Provide the [x, y] coordinate of the cell's center where the given text is located.  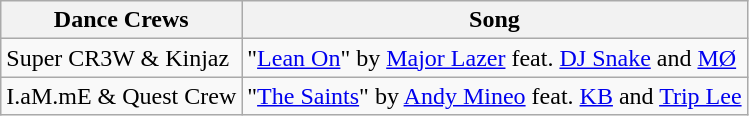
Dance Crews [122, 20]
Song [494, 20]
"The Saints" by Andy Mineo feat. KB and Trip Lee [494, 96]
Super CR3W & Kinjaz [122, 58]
"Lean On" by Major Lazer feat. DJ Snake and MØ [494, 58]
I.aM.mE & Quest Crew [122, 96]
